Return [X, Y] of the center of cell containing provided text 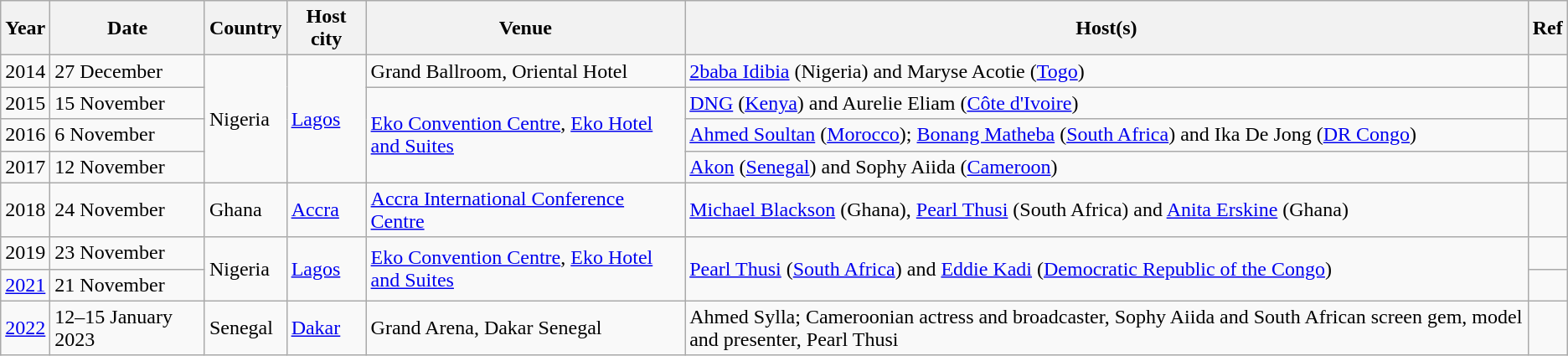
Host city [327, 28]
2baba Idibia (Nigeria) and Maryse Acotie (Togo) [1106, 71]
24 November [127, 209]
Grand Ballroom, Oriental Hotel [526, 71]
23 November [127, 253]
Country [245, 28]
Michael Blackson (Ghana), Pearl Thusi (South Africa) and Anita Erskine (Ghana) [1106, 209]
Venue [526, 28]
12 November [127, 167]
2015 [25, 103]
Accra International Conference Centre [526, 209]
Senegal [245, 328]
6 November [127, 135]
2016 [25, 135]
Host(s) [1106, 28]
Ahmed Sylla; Cameroonian actress and broadcaster, Sophy Aiida and South African screen gem, model and presenter, Pearl Thusi [1106, 328]
2017 [25, 167]
2014 [25, 71]
12–15 January 2023 [127, 328]
Year [25, 28]
Date [127, 28]
2018 [25, 209]
21 November [127, 285]
27 December [127, 71]
2022 [25, 328]
Ghana [245, 209]
2019 [25, 253]
Pearl Thusi (South Africa) and Eddie Kadi (Democratic Republic of the Congo) [1106, 269]
DNG (Kenya) and Aurelie Eliam (Côte d'Ivoire) [1106, 103]
Grand Arena, Dakar Senegal [526, 328]
Ahmed Soultan (Morocco); Bonang Matheba (South Africa) and Ika De Jong (DR Congo) [1106, 135]
Ref [1548, 28]
Dakar [327, 328]
Accra [327, 209]
2021 [25, 285]
15 November [127, 103]
Akon (Senegal) and Sophy Aiida (Cameroon) [1106, 167]
